Determine the [X, Y] coordinate at the center of the cell enclosing the given text.  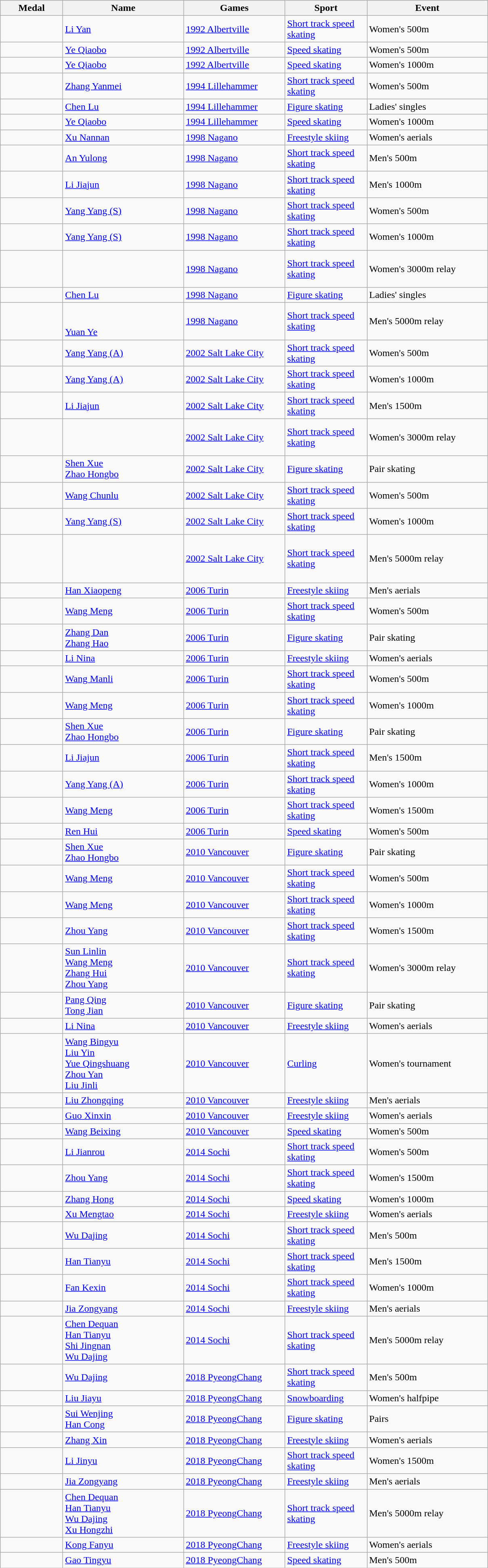
Name [124, 8]
Xu Nannan [124, 137]
Ren Hui [124, 831]
Wang BingyuLiu YinYue QingshuangZhou YanLiu Jinli [124, 1063]
Li Yan [124, 29]
Liu Jiayu [124, 1398]
Yuan Ye [124, 321]
Chen DequanHan TianyuShi JingnanWu Dajing [124, 1340]
Han Xiaopeng [124, 590]
Women's tournament [427, 1063]
Chen DequanHan TianyuWu DajingXu Hongzhi [124, 1513]
Zhang Xin [124, 1440]
Sun LinlinWang MengZhang Hui Zhou Yang [124, 968]
Liu Zhongqing [124, 1100]
Li Jinyu [124, 1461]
Fan Kexin [124, 1288]
Guo Xinxin [124, 1115]
Wang Beixing [124, 1131]
Pang QingTong Jian [124, 1005]
Zhang Hong [124, 1199]
Wang Manli [124, 679]
Men's 1000m [427, 184]
An Yulong [124, 158]
Medal [31, 8]
Sport [326, 8]
Kong Fanyu [124, 1545]
Zhang DanZhang Hao [124, 637]
Pairs [427, 1419]
Han Tianyu [124, 1261]
Sui WenjingHan Cong [124, 1419]
Games [234, 8]
Curling [326, 1063]
Xu Mengtao [124, 1214]
Li Jianrou [124, 1152]
Wang Chunlu [124, 495]
Zhang Yanmei [124, 86]
Gao Tingyu [124, 1560]
Event [427, 8]
Women's halfpipe [427, 1398]
Snowboarding [326, 1398]
